For the text-containing cell, return its midpoint in (x, y) coordinate format. 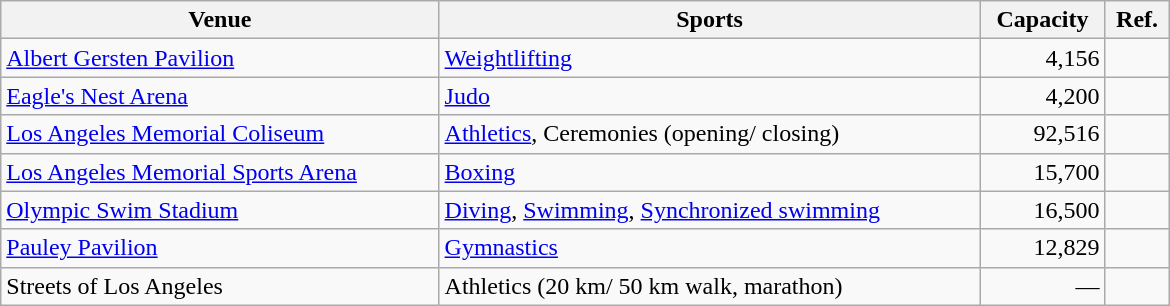
Boxing (710, 172)
Athletics, Ceremonies (opening/ closing) (710, 134)
4,156 (1042, 58)
12,829 (1042, 248)
15,700 (1042, 172)
Olympic Swim Stadium (220, 210)
Streets of Los Angeles (220, 286)
Capacity (1042, 20)
Diving, Swimming, Synchronized swimming (710, 210)
Pauley Pavilion (220, 248)
Albert Gersten Pavilion (220, 58)
— (1042, 286)
92,516 (1042, 134)
Judo (710, 96)
Eagle's Nest Arena (220, 96)
Venue (220, 20)
16,500 (1042, 210)
4,200 (1042, 96)
Gymnastics (710, 248)
Sports (710, 20)
Los Angeles Memorial Sports Arena (220, 172)
Weightlifting (710, 58)
Athletics (20 km/ 50 km walk, marathon) (710, 286)
Ref. (1137, 20)
Los Angeles Memorial Coliseum (220, 134)
